Return the [x, y] coordinate for the center point of the cell that contains the specified text.  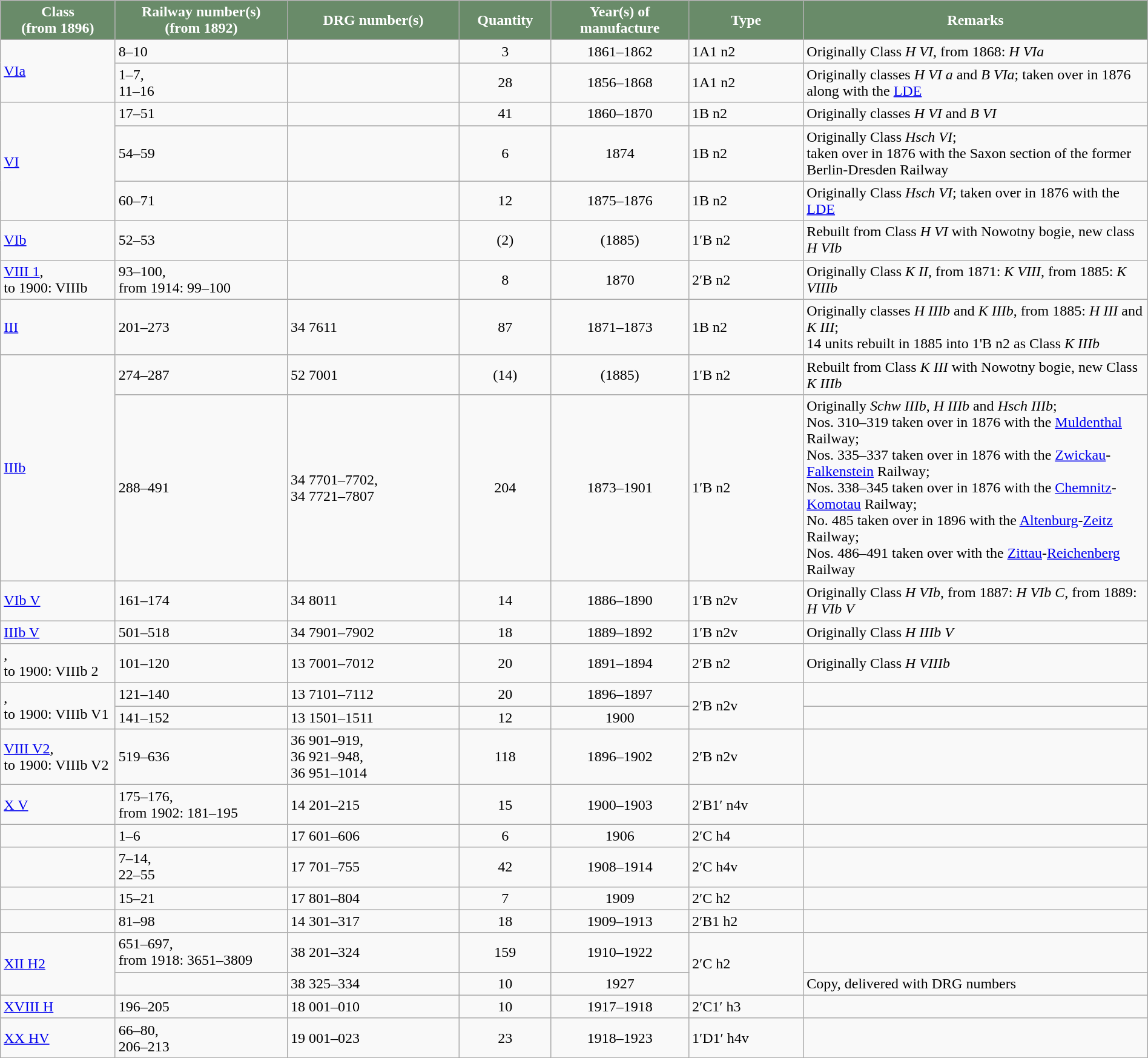
141–152 [201, 718]
23 [506, 1038]
XII H2 [58, 964]
(2) [506, 240]
15–21 [201, 898]
X V [58, 804]
IIIb [58, 468]
41 [506, 114]
Type [746, 21]
1908–1914 [620, 867]
1909 [620, 898]
1–6 [201, 836]
14 [506, 601]
VIb V [58, 601]
13 7101–7112 [373, 695]
159 [506, 952]
1917–1918 [620, 1007]
XX HV [58, 1038]
III [58, 327]
17 801–804 [373, 898]
1874 [620, 153]
36 901–919, 36 921–948, 36 951–1014 [373, 757]
288–491 [201, 488]
VIa [58, 71]
1873–1901 [620, 488]
17 601–606 [373, 836]
87 [506, 327]
15 [506, 804]
1856–1868 [620, 82]
1906 [620, 836]
1886–1890 [620, 601]
VIII V2, to 1900: VIIIb V2 [58, 757]
1909–1913 [620, 921]
7–14, 22–55 [201, 867]
2′C1′ h3 [746, 1007]
Originally Class H IIIb V [975, 632]
Rebuilt from Class H VI with Nowotny bogie, new class H VIb [975, 240]
IIIb V [58, 632]
519–636 [201, 757]
13 7001–7012 [373, 664]
34 8011 [373, 601]
7 [506, 898]
161–174 [201, 601]
Class (from 1896) [58, 21]
13 1501–1511 [373, 718]
8 [506, 280]
34 7701–7702, 34 7721–7807 [373, 488]
1–7, 11–16 [201, 82]
Railway number(s) (from 1892) [201, 21]
501–518 [201, 632]
Rebuilt from Class K III with Nowotny bogie, new Class K IIIb [975, 374]
118 [506, 757]
, to 1900: VIIIb V1 [58, 706]
2′C h4v [746, 867]
1918–1923 [620, 1038]
1860–1870 [620, 114]
54–59 [201, 153]
Remarks [975, 21]
81–98 [201, 921]
XVIII H [58, 1007]
Originally Class H VIb, from 1887: H VIb C, from 1889: H VIb V [975, 601]
1870 [620, 280]
121–140 [201, 695]
Year(s) of manufacture [620, 21]
, to 1900: VIIIb 2 [58, 664]
1896–1897 [620, 695]
1875–1876 [620, 201]
14 301–317 [373, 921]
18 001–010 [373, 1007]
34 7611 [373, 327]
DRG number(s) [373, 21]
VIII 1, to 1900: VIIIb [58, 280]
651–697, from 1918: 3651–3809 [201, 952]
196–205 [201, 1007]
Originally Class H VIIIb [975, 664]
Copy, delivered with DRG numbers [975, 984]
1910–1922 [620, 952]
42 [506, 867]
19 001–023 [373, 1038]
17 701–755 [373, 867]
93–100, from 1914: 99–100 [201, 280]
14 201–215 [373, 804]
VIb [58, 240]
175–176, from 1902: 181–195 [201, 804]
VI [58, 161]
Originally classes H VI a and B VIa; taken over in 1876 along with the LDE [975, 82]
2′C h4 [746, 836]
Originally Class H VI, from 1868: H VIa [975, 51]
1891–1894 [620, 664]
1861–1862 [620, 51]
2′B1′ n4v [746, 804]
1900 [620, 718]
17–51 [201, 114]
1871–1873 [620, 327]
1900–1903 [620, 804]
(14) [506, 374]
1889–1892 [620, 632]
Originally Class Hsch VI; taken over in 1876 with the LDE [975, 201]
60–71 [201, 201]
201–273 [201, 327]
2′B1 h2 [746, 921]
Originally Class Hsch VI; taken over in 1876 with the Saxon section of the former Berlin-Dresden Railway [975, 153]
1896–1902 [620, 757]
52–53 [201, 240]
1′D1′ h4v [746, 1038]
Originally classes H IIIb and K IIIb, from 1885: H III and K III; 14 units rebuilt in 1885 into 1'B n2 as Class K IIIb [975, 327]
52 7001 [373, 374]
101–120 [201, 664]
3 [506, 51]
Originally Class K II, from 1871: K VIII, from 1885: K VIIIb [975, 280]
274–287 [201, 374]
204 [506, 488]
8–10 [201, 51]
Quantity [506, 21]
Originally classes H VI and B VI [975, 114]
66–80, 206–213 [201, 1038]
38 325–334 [373, 984]
34 7901–7902 [373, 632]
1927 [620, 984]
28 [506, 82]
38 201–324 [373, 952]
